Extract the [x, y] coordinate from the center of the cell holding the provided text.  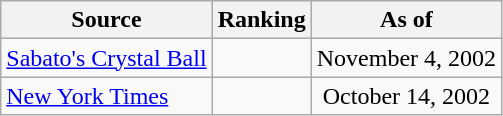
As of [406, 20]
October 14, 2002 [406, 96]
November 4, 2002 [406, 58]
Sabato's Crystal Ball [106, 58]
Source [106, 20]
Ranking [262, 20]
New York Times [106, 96]
